Extract the (x, y) coordinate from the center of the cell holding the provided text.  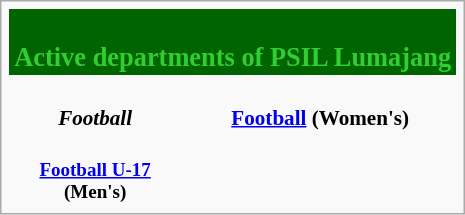
Active departments of PSIL Lumajang (232, 42)
Football U-17 (Men's) (95, 170)
Football (Women's) (320, 105)
Football (95, 105)
